Detect which cell encompasses the target text, then output its (X, Y) center coordinate. 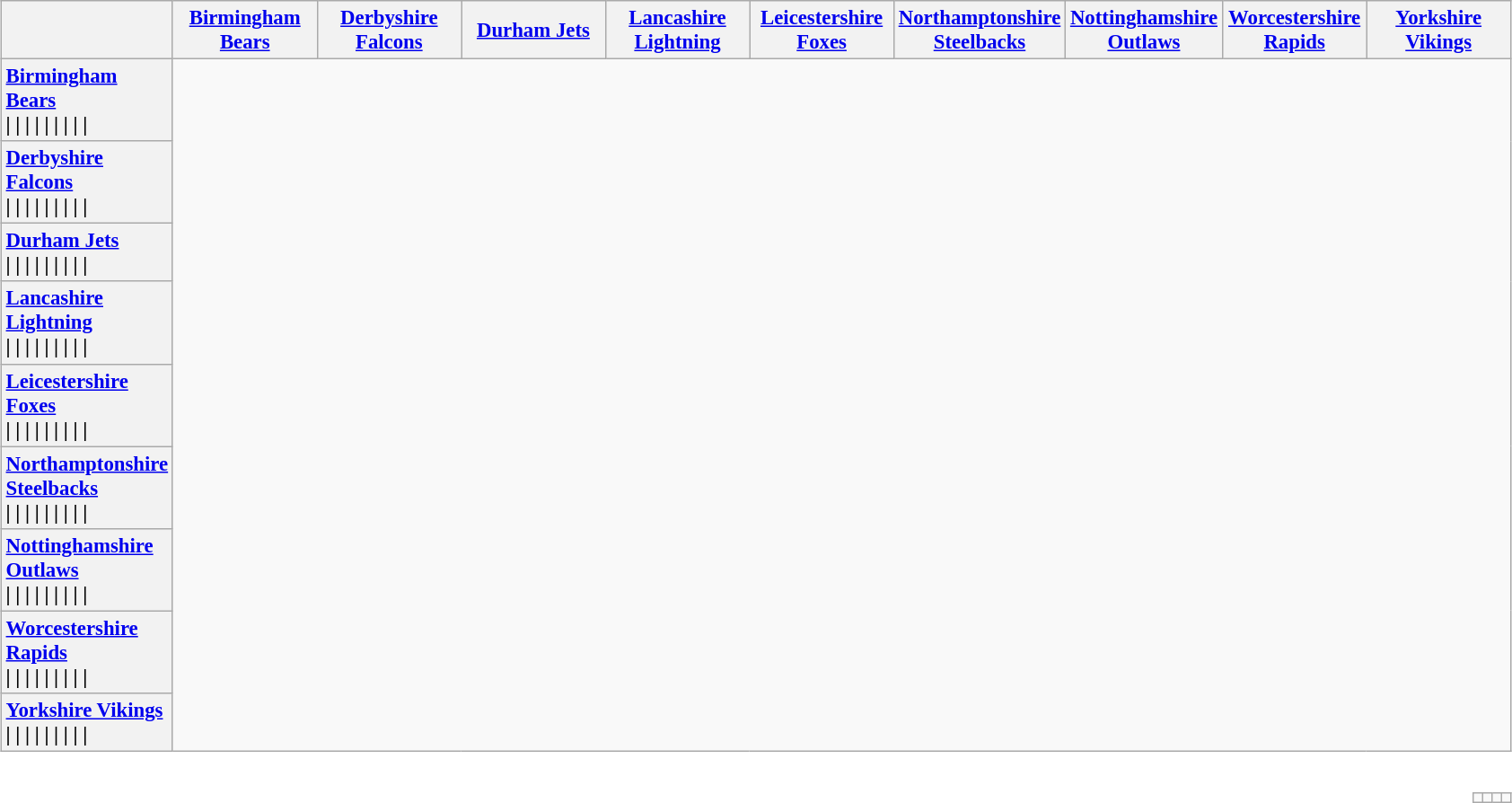
Northamptonshire Steelbacks | | | | | | | | | (86, 488)
Nottinghamshire Outlaws | | | | | | | | | (86, 569)
Worcestershire Rapids (1295, 31)
Yorkshire Vikings | | | | | | | | | (86, 722)
Derbyshire Falcons (390, 31)
Worcestershire Rapids | | | | | | | | | (86, 652)
Birmingham Bears (244, 31)
Northamptonshire Steelbacks (979, 31)
Nottinghamshire Outlaws (1144, 31)
Durham Jets | | | | | | | | | (86, 253)
Lancashire Lightning | | | | | | | | | (86, 322)
Derbyshire Falcons | | | | | | | | | (86, 182)
Yorkshire Vikings (1438, 31)
Durham Jets (533, 31)
Lancashire Lightning (677, 31)
Leicestershire Foxes (822, 31)
Birmingham Bears | | | | | | | | | (86, 101)
Leicestershire Foxes | | | | | | | | | (86, 405)
